Provide the [x, y] coordinate of the cell's center where the given text is located.  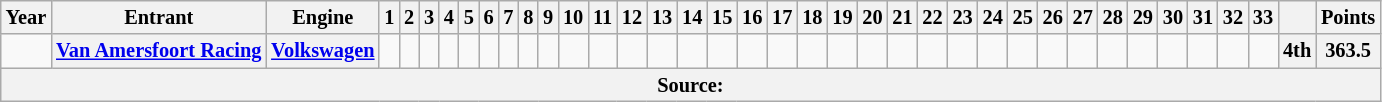
Entrant [158, 17]
28 [1113, 17]
13 [662, 17]
8 [528, 17]
17 [782, 17]
24 [993, 17]
23 [963, 17]
4 [449, 17]
12 [632, 17]
15 [722, 17]
21 [902, 17]
14 [692, 17]
7 [509, 17]
6 [489, 17]
Year [26, 17]
4th [1297, 51]
26 [1053, 17]
10 [573, 17]
30 [1173, 17]
11 [602, 17]
20 [872, 17]
5 [469, 17]
32 [1233, 17]
1 [389, 17]
363.5 [1348, 51]
9 [548, 17]
22 [933, 17]
Points [1348, 17]
16 [752, 17]
19 [842, 17]
31 [1203, 17]
3 [429, 17]
Volkswagen [322, 51]
2 [409, 17]
18 [812, 17]
Engine [322, 17]
25 [1023, 17]
Van Amersfoort Racing [158, 51]
Source: [690, 85]
27 [1083, 17]
29 [1143, 17]
33 [1263, 17]
